Return (X, Y) of the center of cell containing provided text 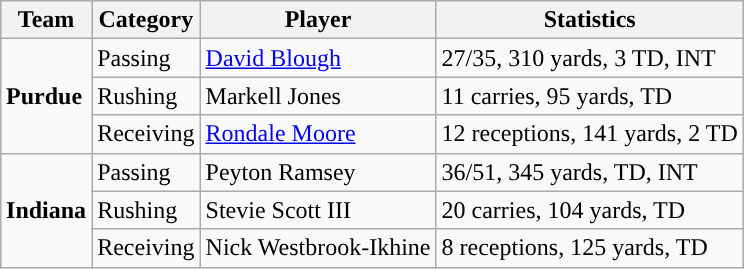
27/35, 310 yards, 3 TD, INT (590, 58)
8 receptions, 125 yards, TD (590, 248)
Indiana (46, 210)
Markell Jones (318, 96)
36/51, 345 yards, TD, INT (590, 172)
Stevie Scott III (318, 210)
20 carries, 104 yards, TD (590, 210)
Statistics (590, 20)
David Blough (318, 58)
Category (146, 20)
Team (46, 20)
Purdue (46, 96)
11 carries, 95 yards, TD (590, 96)
Nick Westbrook-Ikhine (318, 248)
Peyton Ramsey (318, 172)
12 receptions, 141 yards, 2 TD (590, 134)
Rondale Moore (318, 134)
Player (318, 20)
